Return the (X, Y) coordinate for the center point of the cell that contains the specified text.  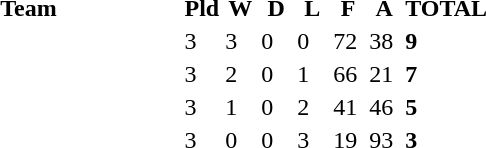
46 (384, 107)
41 (348, 107)
21 (384, 74)
38 (384, 41)
72 (348, 41)
66 (348, 74)
